For the text-containing cell, return its midpoint in [x, y] coordinate format. 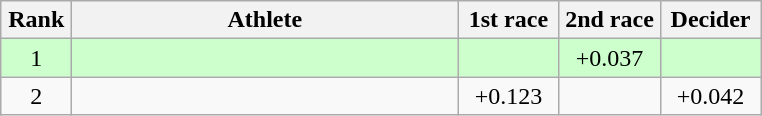
1 [36, 58]
+0.123 [508, 96]
Decider [710, 20]
Rank [36, 20]
+0.037 [610, 58]
Athlete [265, 20]
2nd race [610, 20]
1st race [508, 20]
+0.042 [710, 96]
2 [36, 96]
